Find where the given text appears and provide that cell's center as [X, Y] coordinate. 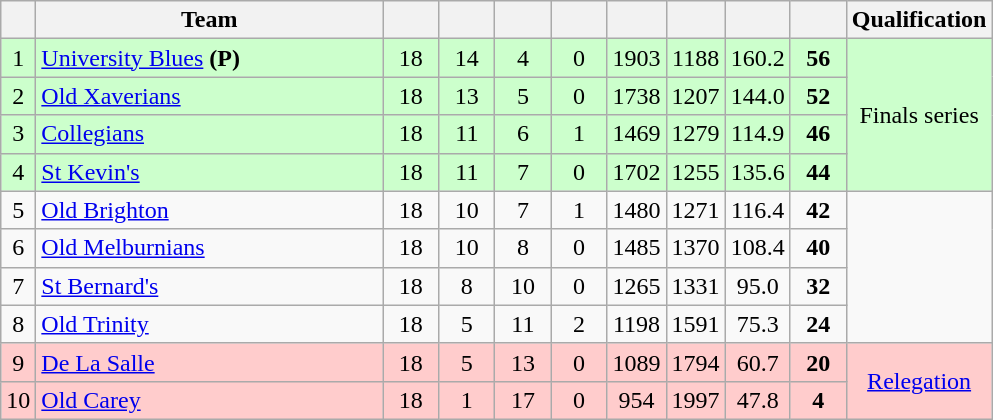
1089 [636, 362]
40 [818, 248]
Collegians [210, 134]
3 [18, 134]
95.0 [758, 286]
Relegation [919, 381]
1702 [636, 172]
Old Xaverians [210, 96]
1255 [696, 172]
144.0 [758, 96]
108.4 [758, 248]
1271 [696, 210]
56 [818, 58]
1469 [636, 134]
1794 [696, 362]
75.3 [758, 324]
44 [818, 172]
1198 [636, 324]
De La Salle [210, 362]
1279 [696, 134]
University Blues (P) [210, 58]
St Kevin's [210, 172]
1480 [636, 210]
Qualification [919, 20]
Team [210, 20]
46 [818, 134]
1591 [696, 324]
24 [818, 324]
Old Carey [210, 400]
1331 [696, 286]
St Bernard's [210, 286]
1188 [696, 58]
32 [818, 286]
17 [523, 400]
1207 [696, 96]
1903 [636, 58]
1997 [696, 400]
1738 [636, 96]
Old Trinity [210, 324]
9 [18, 362]
52 [818, 96]
1370 [696, 248]
1265 [636, 286]
14 [467, 58]
Old Brighton [210, 210]
114.9 [758, 134]
135.6 [758, 172]
Old Melburnians [210, 248]
60.7 [758, 362]
954 [636, 400]
Finals series [919, 115]
47.8 [758, 400]
116.4 [758, 210]
42 [818, 210]
1485 [636, 248]
160.2 [758, 58]
20 [818, 362]
